Determine the [X, Y] coordinate at the center of the cell enclosing the given text.  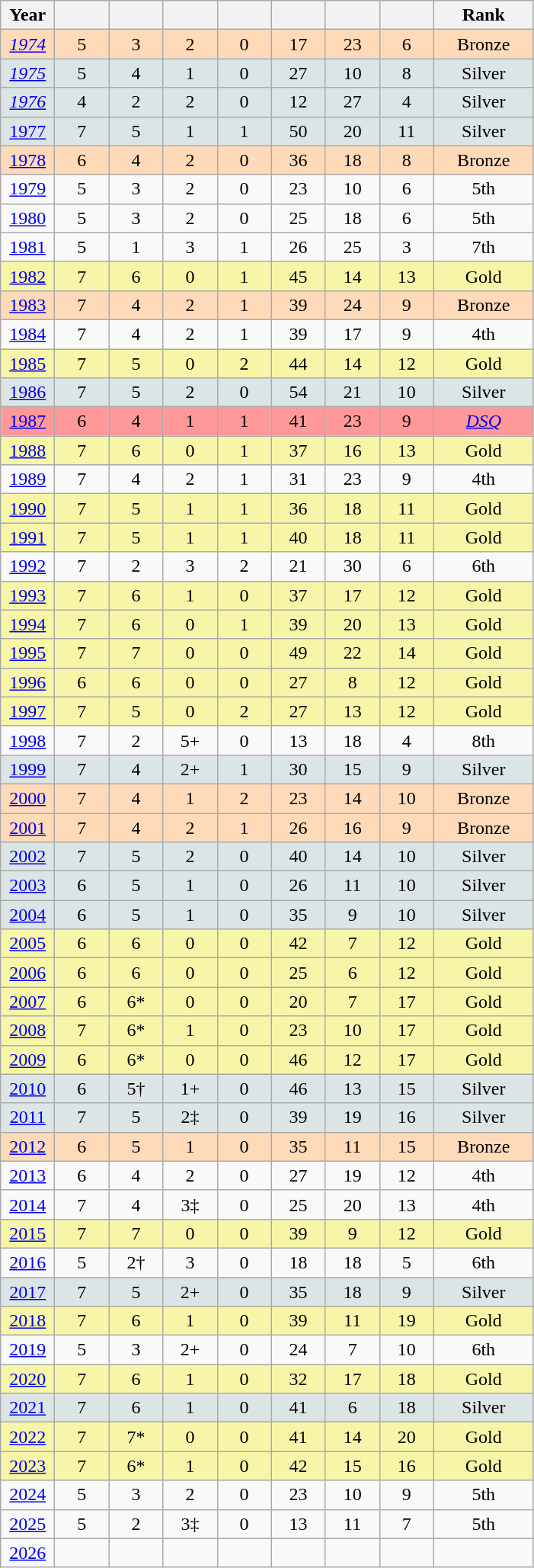
2† [136, 1262]
2017 [27, 1292]
2018 [27, 1321]
5† [136, 1089]
1996 [27, 682]
1992 [27, 566]
1976 [27, 102]
2011 [27, 1117]
22 [352, 653]
7th [483, 247]
2015 [27, 1233]
1990 [27, 508]
2023 [27, 1466]
2026 [27, 1553]
1975 [27, 73]
2000 [27, 798]
2016 [27, 1262]
2002 [27, 857]
2003 [27, 886]
2007 [27, 1002]
2012 [27, 1146]
44 [299, 364]
45 [299, 276]
1988 [27, 451]
2022 [27, 1437]
1997 [27, 711]
1983 [27, 305]
2001 [27, 827]
1999 [27, 769]
1994 [27, 624]
2019 [27, 1350]
5+ [190, 740]
1985 [27, 364]
Rank [483, 15]
1995 [27, 653]
DSQ [483, 422]
7* [136, 1437]
2014 [27, 1204]
2021 [27, 1408]
1977 [27, 131]
32 [299, 1379]
1981 [27, 247]
2020 [27, 1379]
1991 [27, 537]
2‡ [190, 1117]
2006 [27, 973]
1982 [27, 276]
49 [299, 653]
50 [299, 131]
1980 [27, 218]
2008 [27, 1031]
1984 [27, 334]
1978 [27, 160]
1987 [27, 422]
Year [27, 15]
1998 [27, 740]
1993 [27, 595]
8th [483, 740]
1979 [27, 189]
2010 [27, 1089]
2009 [27, 1060]
1+ [190, 1089]
2024 [27, 1495]
1989 [27, 479]
54 [299, 393]
1974 [27, 44]
2004 [27, 915]
2013 [27, 1175]
31 [299, 479]
2005 [27, 944]
2025 [27, 1524]
1986 [27, 393]
